Pinpoint the cell where the given text exists, returning its (x, y) midpoint coordinate. 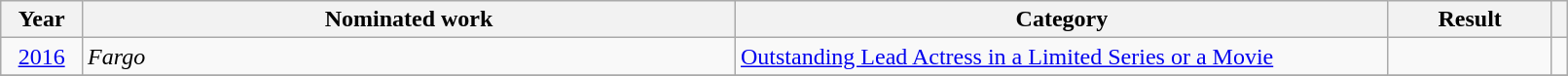
Nominated work (409, 19)
Result (1470, 19)
Category (1061, 19)
2016 (42, 57)
Year (42, 19)
Fargo (409, 57)
Outstanding Lead Actress in a Limited Series or a Movie (1061, 57)
